Detect which cell encompasses the target text, then output its [X, Y] center coordinate. 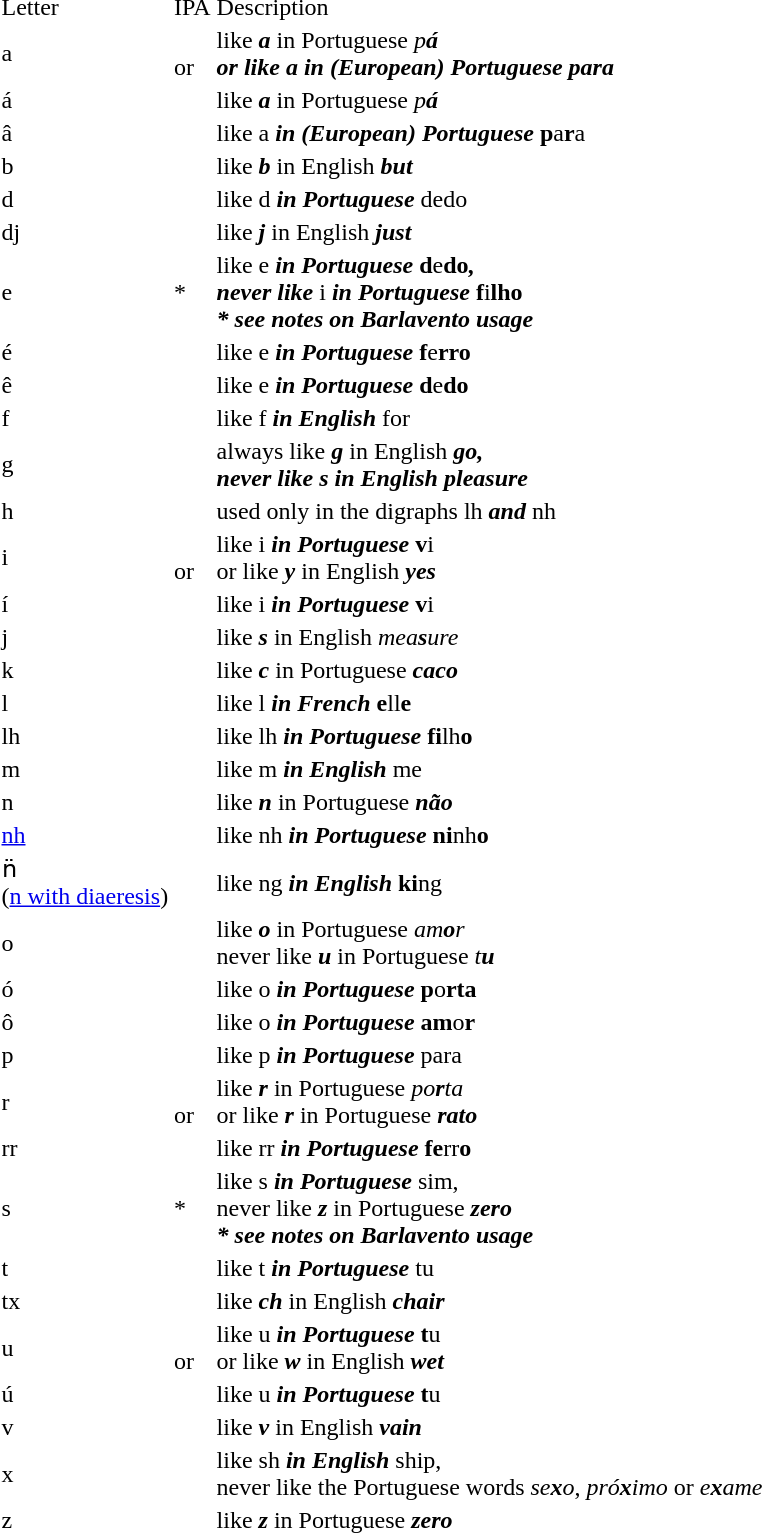
d [85, 199]
h [85, 511]
f [85, 418]
â [85, 133]
x [85, 1474]
j [85, 637]
s [85, 1208]
o [85, 942]
g [85, 464]
b [85, 166]
ú [85, 1395]
u [85, 1348]
p [85, 1055]
l [85, 703]
i [85, 558]
dj [85, 232]
tx [85, 1301]
k [85, 670]
r [85, 1102]
á [85, 100]
ô [85, 1023]
lh [85, 736]
n̈(n with diaeresis) [85, 882]
a [85, 54]
t [85, 1269]
rr [85, 1149]
é [85, 352]
m [85, 769]
e [85, 292]
nh [85, 835]
ó [85, 989]
í [85, 604]
ê [85, 385]
v [85, 1427]
n [85, 802]
